Extract the (X, Y) coordinate from the center of the cell holding the provided text.  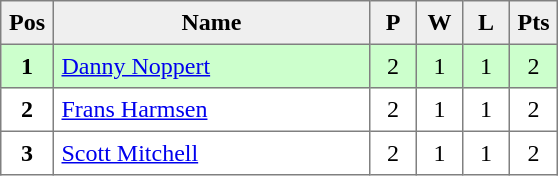
Scott Mitchell (211, 153)
L (486, 23)
Name (211, 23)
Danny Noppert (211, 66)
P (393, 23)
Pts (533, 23)
Pos (27, 23)
W (439, 23)
Frans Harmsen (211, 110)
3 (27, 153)
